Search for the cell housing the specified text and yield its [x, y] center coordinate. 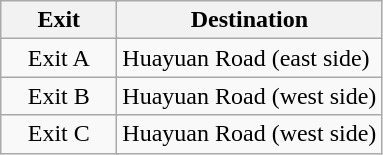
Exit A [59, 58]
Huayuan Road (east side) [250, 58]
Exit [59, 20]
Exit B [59, 96]
Exit C [59, 134]
Destination [250, 20]
